Pinpoint the cell where the given text exists, returning its [X, Y] midpoint coordinate. 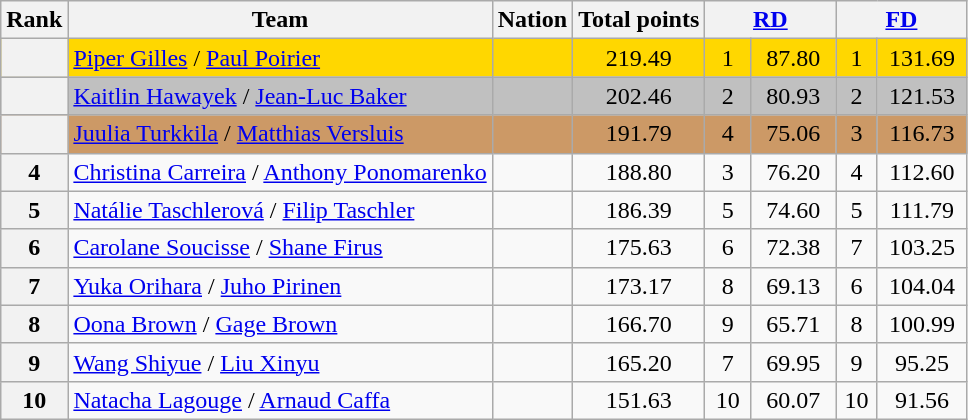
202.46 [639, 96]
74.60 [794, 210]
RD [770, 20]
95.25 [922, 362]
Carolane Soucisse / Shane Firus [280, 248]
100.99 [922, 324]
Natacha Lagouge / Arnaud Caffa [280, 400]
69.95 [794, 362]
Rank [34, 20]
131.69 [922, 58]
Piper Gilles / Paul Poirier [280, 58]
Kaitlin Hawayek / Jean-Luc Baker [280, 96]
175.63 [639, 248]
166.70 [639, 324]
173.17 [639, 286]
191.79 [639, 134]
151.63 [639, 400]
76.20 [794, 172]
FD [902, 20]
188.80 [639, 172]
Team [280, 20]
65.71 [794, 324]
87.80 [794, 58]
60.07 [794, 400]
72.38 [794, 248]
116.73 [922, 134]
219.49 [639, 58]
Oona Brown / Gage Brown [280, 324]
Juulia Turkkila / Matthias Versluis [280, 134]
Wang Shiyue / Liu Xinyu [280, 362]
Nation [532, 20]
Yuka Orihara / Juho Pirinen [280, 286]
Natálie Taschlerová / Filip Taschler [280, 210]
111.79 [922, 210]
Total points [639, 20]
75.06 [794, 134]
91.56 [922, 400]
104.04 [922, 286]
103.25 [922, 248]
80.93 [794, 96]
121.53 [922, 96]
Christina Carreira / Anthony Ponomarenko [280, 172]
165.20 [639, 362]
186.39 [639, 210]
69.13 [794, 286]
112.60 [922, 172]
